Determine the (X, Y) coordinate at the center of the cell enclosing the given text.  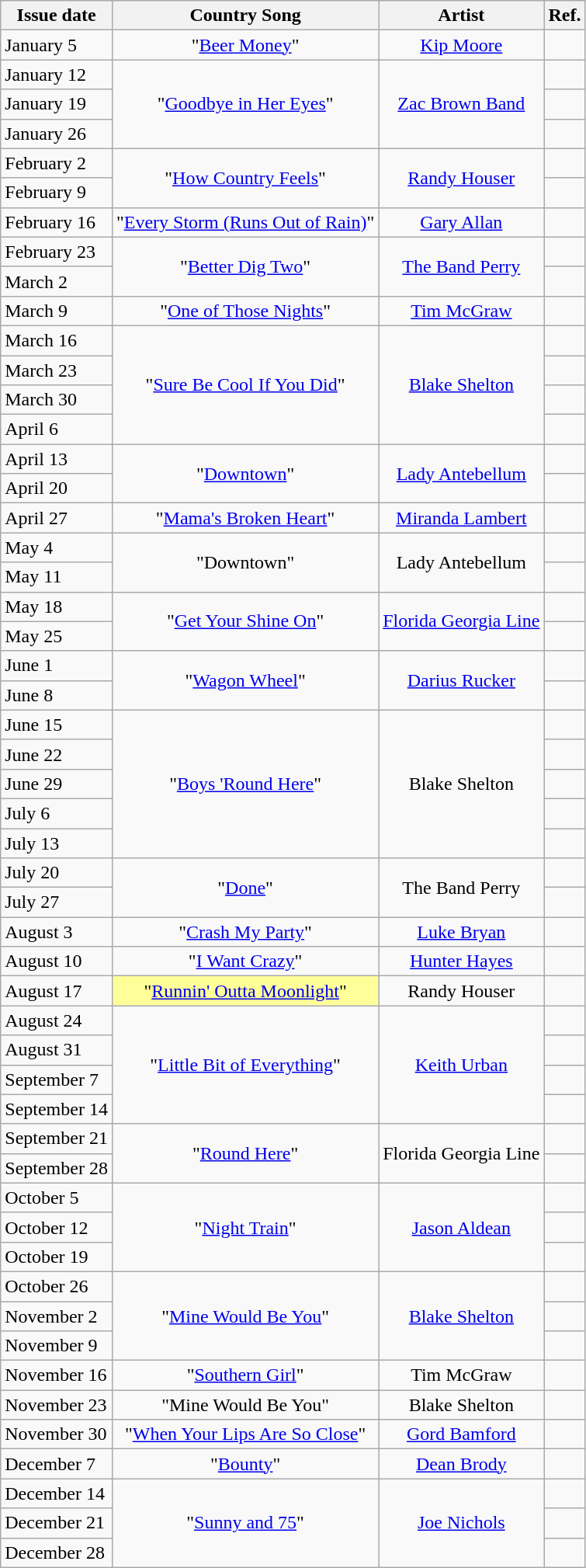
December 28 (57, 1552)
Luke Bryan (461, 932)
April 20 (57, 488)
"Beer Money" (245, 45)
"Night Train" (245, 1227)
September 21 (57, 1139)
Hunter Hayes (461, 961)
May 25 (57, 636)
August 17 (57, 991)
November 23 (57, 1405)
July 6 (57, 813)
"Bounty" (245, 1464)
November 30 (57, 1434)
Issue date (57, 16)
May 4 (57, 548)
November 2 (57, 1316)
September 14 (57, 1109)
Kip Moore (461, 45)
March 23 (57, 370)
November 16 (57, 1375)
April 27 (57, 518)
October 12 (57, 1227)
August 24 (57, 1020)
July 27 (57, 902)
October 19 (57, 1257)
June 8 (57, 695)
Darius Rucker (461, 680)
February 16 (57, 222)
March 16 (57, 340)
Miranda Lambert (461, 518)
"Crash My Party" (245, 932)
"Round Here" (245, 1153)
January 12 (57, 75)
Zac Brown Band (461, 104)
June 1 (57, 666)
December 14 (57, 1493)
"Get Your Shine On" (245, 621)
Gary Allan (461, 222)
"Southern Girl" (245, 1375)
March 30 (57, 400)
"Every Storm (Runs Out of Rain)" (245, 222)
Artist (461, 16)
"How Country Feels" (245, 178)
August 3 (57, 932)
"Boys 'Round Here" (245, 784)
February 2 (57, 163)
October 5 (57, 1198)
"When Your Lips Are So Close" (245, 1434)
"One of Those Nights" (245, 311)
"Done" (245, 888)
Country Song (245, 16)
"Runnin' Outta Moonlight" (245, 991)
Jason Aldean (461, 1227)
December 7 (57, 1464)
June 29 (57, 784)
August 10 (57, 961)
June 22 (57, 754)
September 7 (57, 1080)
Gord Bamford (461, 1434)
"Mama's Broken Heart" (245, 518)
April 13 (57, 459)
May 11 (57, 577)
"Better Dig Two" (245, 266)
February 23 (57, 252)
"I Want Crazy" (245, 961)
Dean Brody (461, 1464)
May 18 (57, 607)
July 13 (57, 843)
"Sure Be Cool If You Did" (245, 384)
Keith Urban (461, 1065)
March 9 (57, 311)
January 5 (57, 45)
July 20 (57, 873)
"Goodbye in Her Eyes" (245, 104)
November 9 (57, 1346)
December 21 (57, 1523)
"Sunny and 75" (245, 1523)
February 9 (57, 193)
January 19 (57, 104)
September 28 (57, 1168)
Joe Nichols (461, 1523)
April 6 (57, 429)
March 2 (57, 281)
"Wagon Wheel" (245, 680)
August 31 (57, 1050)
Ref. (565, 16)
June 15 (57, 725)
October 26 (57, 1286)
"Little Bit of Everything" (245, 1065)
January 26 (57, 134)
